Return [x, y] of the center of cell containing provided text 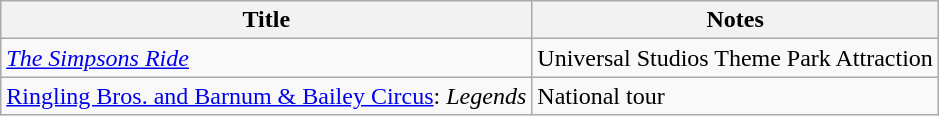
Universal Studios Theme Park Attraction [736, 58]
The Simpsons Ride [266, 58]
Title [266, 20]
Ringling Bros. and Barnum & Bailey Circus: Legends [266, 96]
National tour [736, 96]
Notes [736, 20]
